For the text-containing cell, return its midpoint in [X, Y] coordinate format. 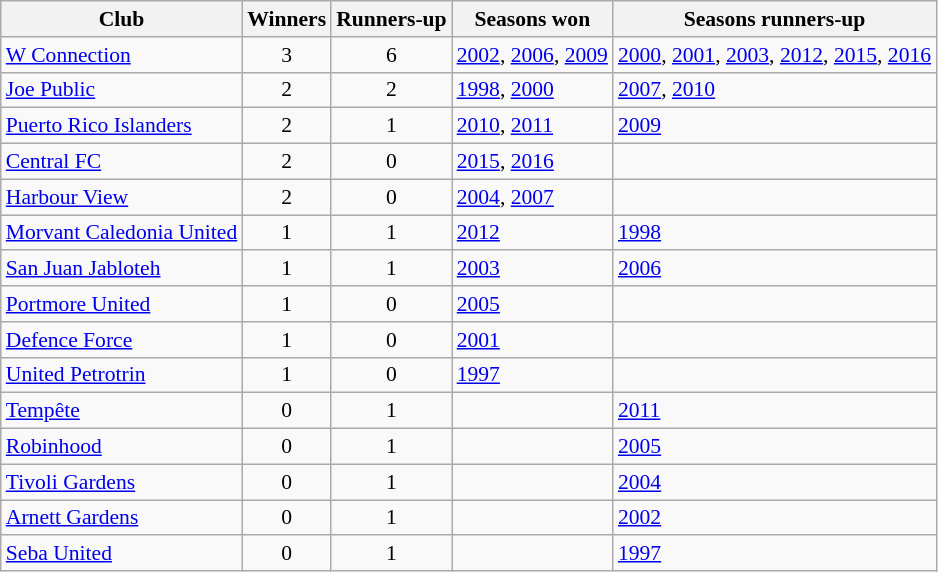
2015, 2016 [532, 162]
San Juan Jabloteh [122, 269]
Seasons won [532, 19]
2002 [774, 518]
2010, 2011 [532, 126]
Robinhood [122, 447]
Portmore United [122, 304]
Seasons runners-up [774, 19]
6 [391, 55]
Winners [286, 19]
Seba United [122, 554]
Tempête [122, 411]
United Petrotrin [122, 375]
2004, 2007 [532, 197]
Central FC [122, 162]
2002, 2006, 2009 [532, 55]
1998 [774, 233]
W Connection [122, 55]
2007, 2010 [774, 90]
2009 [774, 126]
2004 [774, 482]
Club [122, 19]
Runners-up [391, 19]
Arnett Gardens [122, 518]
Tivoli Gardens [122, 482]
2011 [774, 411]
2001 [532, 340]
1998, 2000 [532, 90]
2000, 2001, 2003, 2012, 2015, 2016 [774, 55]
Puerto Rico Islanders [122, 126]
Joe Public [122, 90]
Morvant Caledonia United [122, 233]
3 [286, 55]
Defence Force [122, 340]
2012 [532, 233]
2003 [532, 269]
Harbour View [122, 197]
2006 [774, 269]
